Return [X, Y] of the center of cell containing provided text 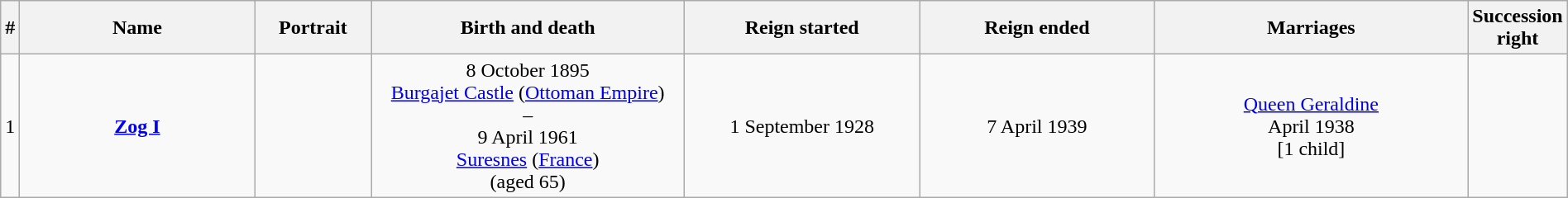
Zog I [137, 125]
Birth and death [528, 28]
1 [10, 125]
# [10, 28]
Reign ended [1037, 28]
1 September 1928 [802, 125]
Queen GeraldineApril 1938[1 child] [1312, 125]
Succession right [1518, 28]
7 April 1939 [1037, 125]
Marriages [1312, 28]
Name [137, 28]
8 October 1895Burgajet Castle (Ottoman Empire)–9 April 1961Suresnes (France)(aged 65) [528, 125]
Reign started [802, 28]
Portrait [313, 28]
